Return the [X, Y] coordinate for the center point of the cell that contains the specified text.  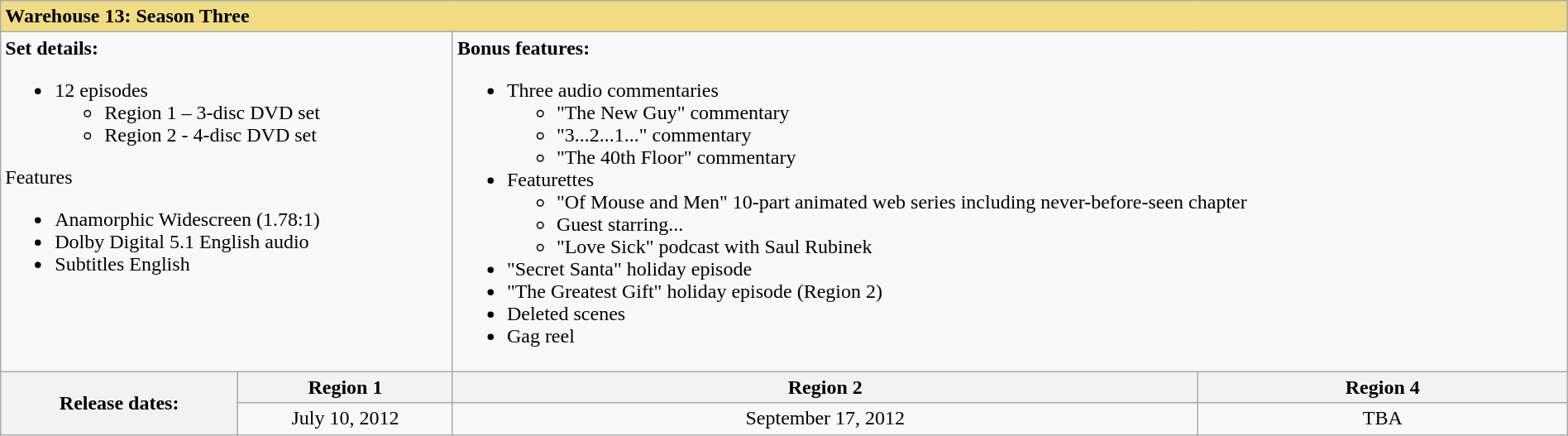
September 17, 2012 [825, 419]
TBA [1383, 419]
Warehouse 13: Season Three [784, 17]
Region 1 [346, 387]
Region 4 [1383, 387]
Region 2 [825, 387]
Release dates: [119, 403]
July 10, 2012 [346, 419]
